Locate the cell with the specified text and output its (X, Y) center coordinate. 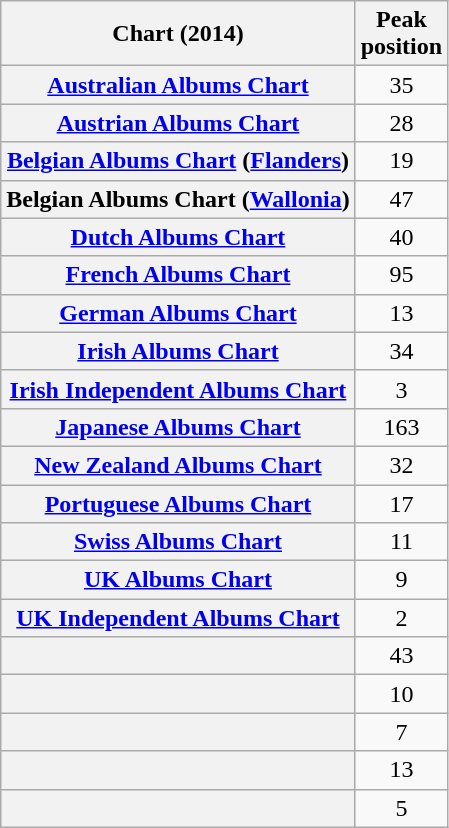
2 (401, 618)
UK Independent Albums Chart (178, 618)
163 (401, 427)
Swiss Albums Chart (178, 542)
34 (401, 351)
Peakposition (401, 34)
Portuguese Albums Chart (178, 503)
Belgian Albums Chart (Wallonia) (178, 199)
9 (401, 580)
UK Albums Chart (178, 580)
43 (401, 656)
German Albums Chart (178, 313)
7 (401, 732)
19 (401, 161)
Dutch Albums Chart (178, 237)
35 (401, 85)
Austrian Albums Chart (178, 123)
11 (401, 542)
28 (401, 123)
3 (401, 389)
New Zealand Albums Chart (178, 465)
17 (401, 503)
Japanese Albums Chart (178, 427)
95 (401, 275)
French Albums Chart (178, 275)
32 (401, 465)
47 (401, 199)
Chart (2014) (178, 34)
Belgian Albums Chart (Flanders) (178, 161)
10 (401, 694)
Irish Albums Chart (178, 351)
5 (401, 808)
Irish Independent Albums Chart (178, 389)
40 (401, 237)
Australian Albums Chart (178, 85)
